Search for the cell housing the specified text and yield its [x, y] center coordinate. 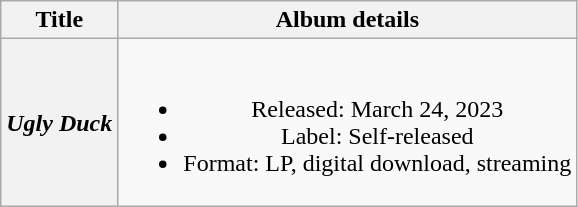
Album details [348, 20]
Released: March 24, 2023Label: Self-releasedFormat: LP, digital download, streaming [348, 122]
Ugly Duck [60, 122]
Title [60, 20]
